Capture the cell that displays the provided text and extract its [x, y] central coordinate. 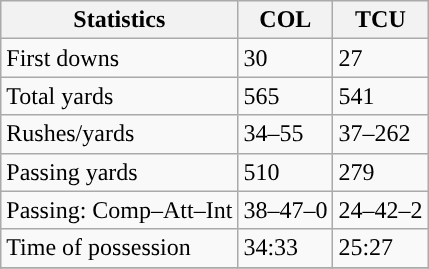
Time of possession [120, 248]
541 [380, 96]
279 [380, 172]
Passing: Comp–Att–Int [120, 210]
34:33 [286, 248]
38–47–0 [286, 210]
TCU [380, 20]
27 [380, 58]
Passing yards [120, 172]
34–55 [286, 134]
510 [286, 172]
30 [286, 58]
First downs [120, 58]
25:27 [380, 248]
COL [286, 20]
Rushes/yards [120, 134]
Statistics [120, 20]
24–42–2 [380, 210]
Total yards [120, 96]
565 [286, 96]
37–262 [380, 134]
